Identify which cell holds the provided text, then report its [x, y] central coordinate. 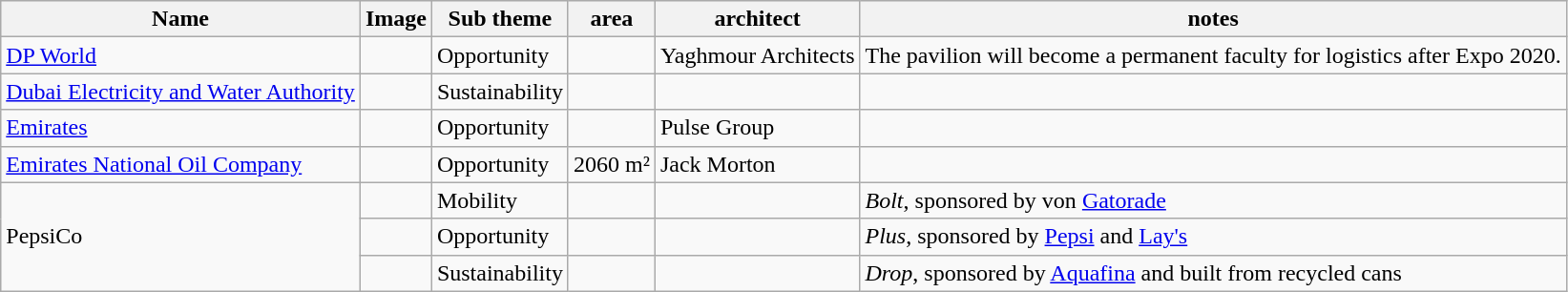
Bolt, sponsored by von Gatorade [1213, 200]
Pulse Group [758, 128]
Emirates [181, 128]
area [611, 19]
architect [758, 19]
Dubai Electricity and Water Authority [181, 92]
Yaghmour Architects [758, 55]
DP World [181, 55]
Drop, sponsored by Aquafina and built from recycled cans [1213, 273]
Name [181, 19]
Jack Morton [758, 164]
Sub theme [500, 19]
notes [1213, 19]
The pavilion will become a permanent faculty for logistics after Expo 2020. [1213, 55]
Plus, sponsored by Pepsi and Lay's [1213, 237]
Emirates National Oil Company [181, 164]
2060 m² [611, 164]
PepsiCo [181, 237]
Image [395, 19]
Mobility [500, 200]
